Identify which cell holds the provided text, then report its (x, y) central coordinate. 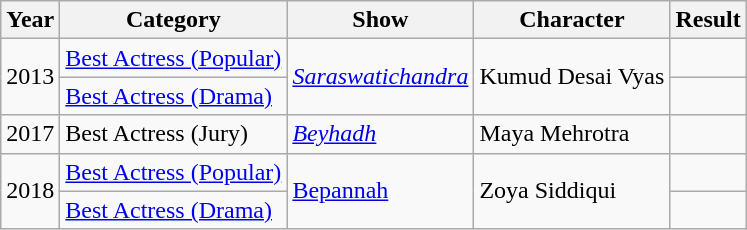
Character (572, 20)
Zoya Siddiqui (572, 191)
2017 (30, 134)
Saraswatichandra (380, 77)
2018 (30, 191)
Maya Mehrotra (572, 134)
Best Actress (Jury) (174, 134)
Bepannah (380, 191)
Category (174, 20)
Kumud Desai Vyas (572, 77)
Result (708, 20)
2013 (30, 77)
Beyhadh (380, 134)
Year (30, 20)
Show (380, 20)
